Output the (x, y) coordinate of the center of the cell containing the given text.  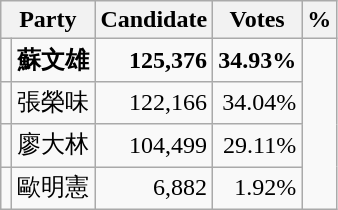
34.93% (258, 60)
122,166 (154, 102)
歐明憲 (54, 188)
張榮味 (54, 102)
34.04% (258, 102)
% (320, 20)
蘇文雄 (54, 60)
6,882 (154, 188)
104,499 (154, 146)
廖大林 (54, 146)
Party (48, 20)
Candidate (154, 20)
125,376 (154, 60)
Votes (258, 20)
29.11% (258, 146)
1.92% (258, 188)
